Identify which cell holds the provided text, then report its [x, y] central coordinate. 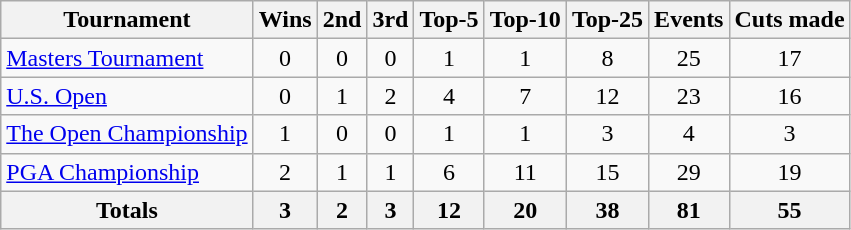
2nd [342, 20]
19 [790, 172]
Top-5 [449, 20]
55 [790, 210]
29 [689, 172]
Cuts made [790, 20]
7 [525, 96]
81 [689, 210]
Masters Tournament [127, 58]
6 [449, 172]
8 [607, 58]
16 [790, 96]
The Open Championship [127, 134]
PGA Championship [127, 172]
3rd [390, 20]
Events [689, 20]
Tournament [127, 20]
17 [790, 58]
Wins [285, 20]
Top-25 [607, 20]
U.S. Open [127, 96]
38 [607, 210]
11 [525, 172]
23 [689, 96]
Top-10 [525, 20]
15 [607, 172]
25 [689, 58]
20 [525, 210]
Totals [127, 210]
